For the text-containing cell, return its midpoint in (x, y) coordinate format. 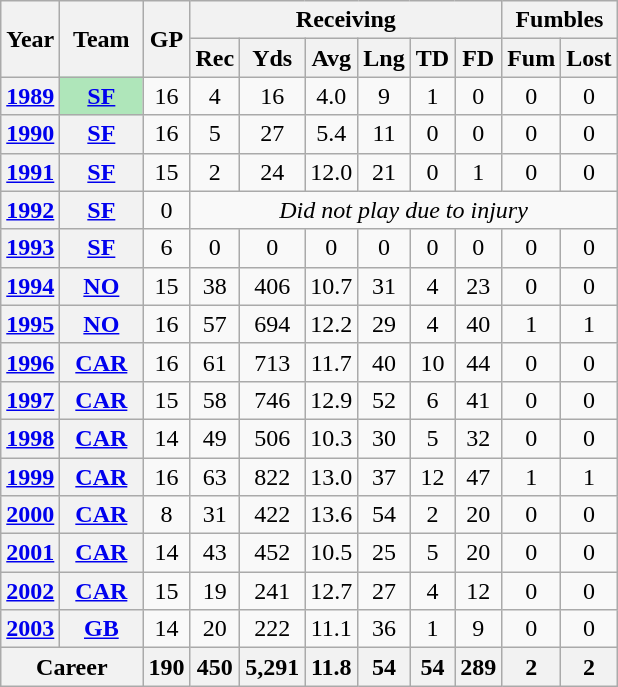
8 (166, 515)
11 (384, 134)
Career (72, 667)
2002 (30, 591)
44 (478, 362)
2003 (30, 629)
11.8 (332, 667)
58 (215, 400)
11.7 (332, 362)
5.4 (332, 134)
1992 (30, 210)
38 (215, 286)
24 (272, 172)
Lng (384, 58)
57 (215, 324)
Did not play due to injury (404, 210)
37 (384, 477)
289 (478, 667)
11.1 (332, 629)
1991 (30, 172)
12.9 (332, 400)
422 (272, 515)
10 (432, 362)
822 (272, 477)
21 (384, 172)
13.0 (332, 477)
61 (215, 362)
1990 (30, 134)
10.5 (332, 553)
Year (30, 39)
506 (272, 438)
19 (215, 591)
241 (272, 591)
1998 (30, 438)
Receiving (346, 20)
Fumbles (560, 20)
52 (384, 400)
12.2 (332, 324)
Team (102, 39)
63 (215, 477)
Rec (215, 58)
12.7 (332, 591)
29 (384, 324)
32 (478, 438)
713 (272, 362)
13.6 (332, 515)
GP (166, 39)
GB (102, 629)
10.3 (332, 438)
406 (272, 286)
49 (215, 438)
694 (272, 324)
2000 (30, 515)
41 (478, 400)
36 (384, 629)
1999 (30, 477)
746 (272, 400)
10.7 (332, 286)
1993 (30, 248)
1995 (30, 324)
23 (478, 286)
47 (478, 477)
190 (166, 667)
5,291 (272, 667)
25 (384, 553)
30 (384, 438)
Lost (589, 58)
Fum (532, 58)
1994 (30, 286)
1989 (30, 96)
Yds (272, 58)
1996 (30, 362)
TD (432, 58)
Avg (332, 58)
452 (272, 553)
FD (478, 58)
2001 (30, 553)
43 (215, 553)
450 (215, 667)
4.0 (332, 96)
12.0 (332, 172)
1997 (30, 400)
222 (272, 629)
